Pinpoint the cell where the given text exists, returning its (X, Y) midpoint coordinate. 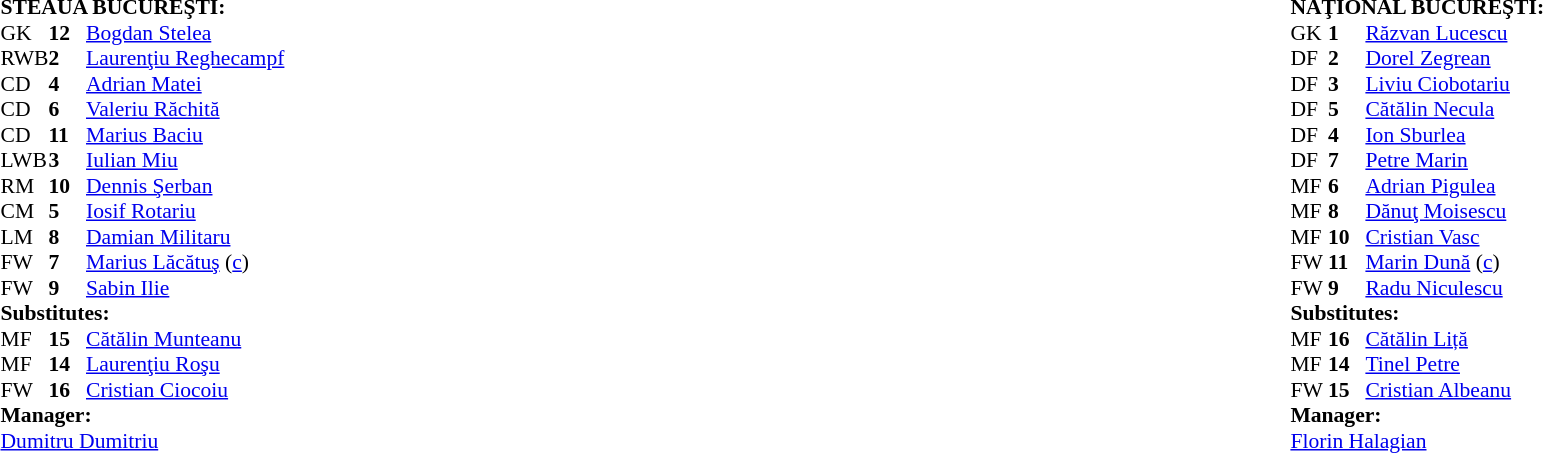
LM (24, 237)
Laurenţiu Roşu (185, 365)
Substitutes: (142, 313)
Bogdan Stelea (185, 33)
12 (67, 33)
Laurenţiu Reghecampf (185, 59)
Cătălin Munteanu (185, 339)
Adrian Matei (185, 84)
Cristian Ciocoiu (185, 390)
RM (24, 186)
CM (24, 211)
Iulian Miu (185, 161)
Sabin Ilie (185, 288)
1 (1347, 33)
Marius Baciu (185, 135)
Iosif Rotariu (185, 211)
Valeriu Răchită (185, 109)
Dennis Şerban (185, 186)
RWB (24, 59)
LWB (24, 161)
Manager: (142, 415)
Marius Lăcătuş (c) (185, 263)
Damian Militaru (185, 237)
